Detect which cell encompasses the target text, then output its (X, Y) center coordinate. 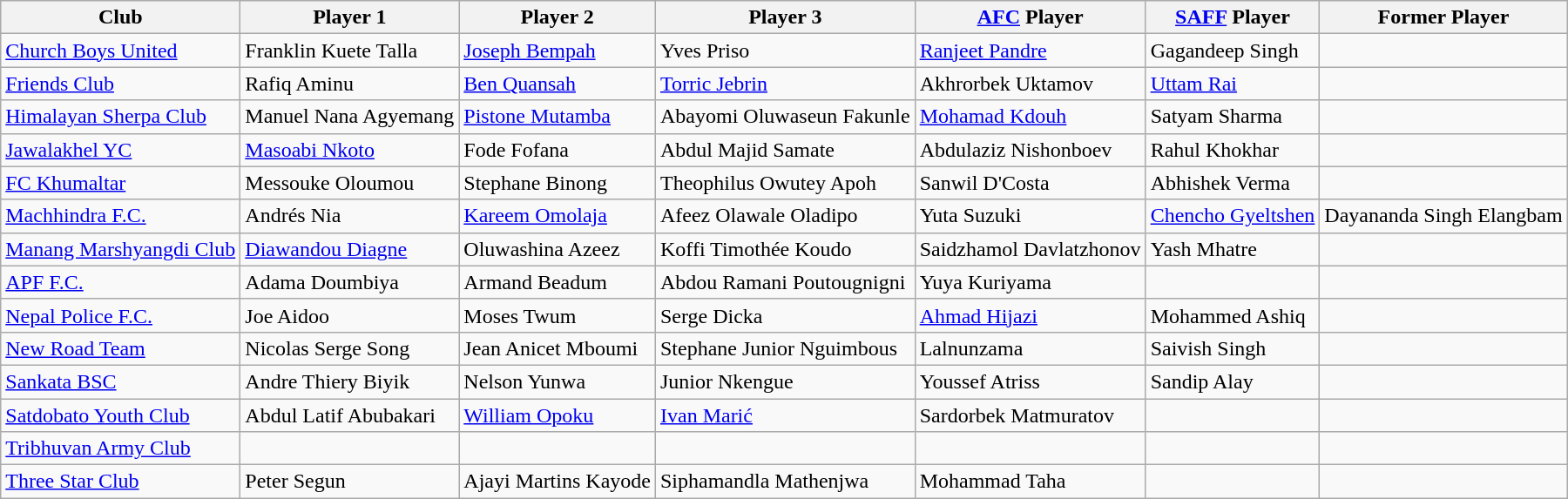
Akhrorbek Uktamov (1030, 84)
Adama Doumbiya (350, 282)
Yves Priso (785, 51)
Nepal Police F.C. (120, 315)
Abdul Majid Samate (785, 150)
Pistone Mutamba (558, 117)
APF F.C. (120, 282)
Andre Thiery Biyik (350, 381)
Andrés Nia (350, 216)
Gagandeep Singh (1233, 51)
Fode Fofana (558, 150)
Abdou Ramani Poutougnigni (785, 282)
Rafiq Aminu (350, 84)
Manuel Nana Agyemang (350, 117)
Sanwil D'Costa (1030, 183)
Rahul Khokhar (1233, 150)
Theophilus Owutey Apoh (785, 183)
SAFF Player (1233, 17)
Mohamad Kdouh (1030, 117)
Jean Anicet Mboumi (558, 348)
Abdul Latif Abubakari (350, 415)
Sankata BSC (120, 381)
Serge Dicka (785, 315)
Youssef Atriss (1030, 381)
Mohammed Ashiq (1233, 315)
Ben Quansah (558, 84)
Dayananda Singh Elangbam (1443, 216)
Player 3 (785, 17)
William Opoku (558, 415)
Stephane Junior Nguimbous (785, 348)
Saidzhamol Davlatzhonov (1030, 249)
Satdobato Youth Club (120, 415)
Sandip Alay (1233, 381)
Former Player (1443, 17)
Ranjeet Pandre (1030, 51)
Koffi Timothée Koudo (785, 249)
Uttam Rai (1233, 84)
Nicolas Serge Song (350, 348)
Jawalakhel YC (120, 150)
Yuta Suzuki (1030, 216)
Player 1 (350, 17)
Oluwashina Azeez (558, 249)
Chencho Gyeltshen (1233, 216)
Kareem Omolaja (558, 216)
Messouke Oloumou (350, 183)
Abhishek Verma (1233, 183)
Franklin Kuete Talla (350, 51)
Machhindra F.C. (120, 216)
Player 2 (558, 17)
Ahmad Hijazi (1030, 315)
Tribhuvan Army Club (120, 448)
Ivan Marić (785, 415)
Afeez Olawale Oladipo (785, 216)
Club (120, 17)
Sardorbek Matmuratov (1030, 415)
Stephane Binong (558, 183)
Joe Aidoo (350, 315)
Friends Club (120, 84)
Abdulaziz Nishonboev (1030, 150)
Siphamandla Mathenjwa (785, 482)
Yuya Kuriyama (1030, 282)
Lalnunzama (1030, 348)
Yash Mhatre (1233, 249)
Nelson Yunwa (558, 381)
Manang Marshyangdi Club (120, 249)
Ajayi Martins Kayode (558, 482)
Joseph Bempah (558, 51)
Mohammad Taha (1030, 482)
New Road Team (120, 348)
AFC Player (1030, 17)
Satyam Sharma (1233, 117)
Torric Jebrin (785, 84)
Masoabi Nkoto (350, 150)
FC Khumaltar (120, 183)
Armand Beadum (558, 282)
Himalayan Sherpa Club (120, 117)
Diawandou Diagne (350, 249)
Junior Nkengue (785, 381)
Peter Segun (350, 482)
Church Boys United (120, 51)
Three Star Club (120, 482)
Saivish Singh (1233, 348)
Abayomi Oluwaseun Fakunle (785, 117)
Moses Twum (558, 315)
